Identify which cell holds the provided text, then report its [x, y] central coordinate. 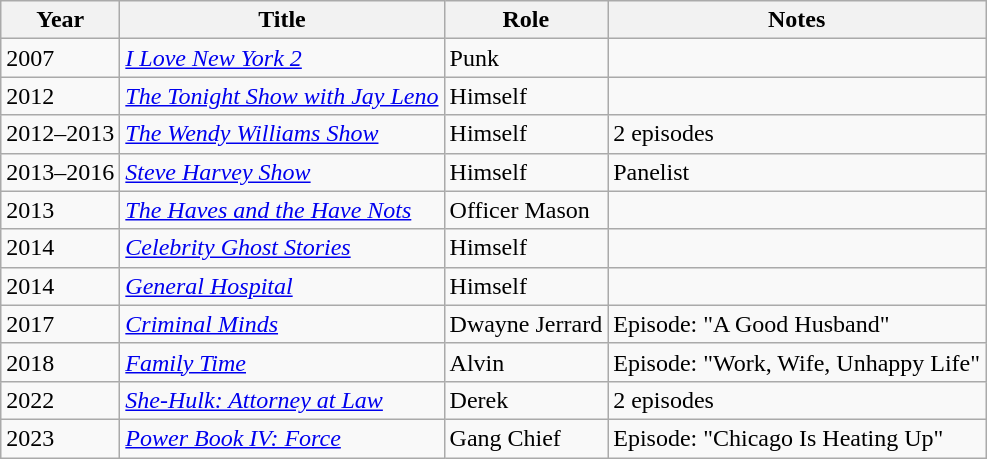
Title [282, 20]
Punk [526, 58]
2022 [60, 400]
Steve Harvey Show [282, 172]
2013–2016 [60, 172]
Derek [526, 400]
The Haves and the Have Nots [282, 210]
Gang Chief [526, 438]
Dwayne Jerrard [526, 324]
Episode: "Work, Wife, Unhappy Life" [797, 362]
Power Book IV: Force [282, 438]
General Hospital [282, 286]
Episode: "A Good Husband" [797, 324]
Celebrity Ghost Stories [282, 248]
Year [60, 20]
2007 [60, 58]
Role [526, 20]
2017 [60, 324]
2012 [60, 96]
Episode: "Chicago Is Heating Up" [797, 438]
Alvin [526, 362]
She-Hulk: Attorney at Law [282, 400]
2012–2013 [60, 134]
Panelist [797, 172]
The Tonight Show with Jay Leno [282, 96]
Officer Mason [526, 210]
2013 [60, 210]
Criminal Minds [282, 324]
The Wendy Williams Show [282, 134]
2018 [60, 362]
Notes [797, 20]
Family Time [282, 362]
I Love New York 2 [282, 58]
2023 [60, 438]
